Determine the (x, y) coordinate at the center of the cell enclosing the given text.  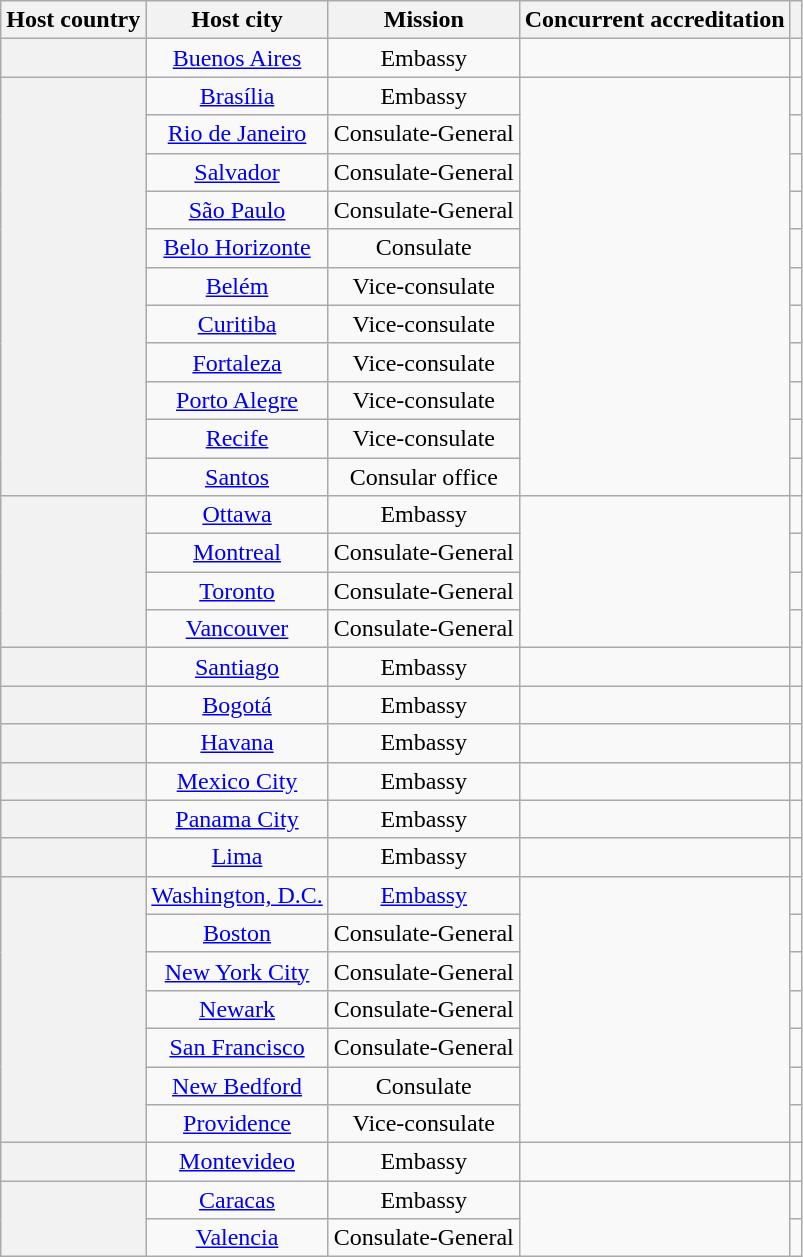
Belém (237, 286)
Concurrent accreditation (654, 20)
Host city (237, 20)
Santiago (237, 667)
Buenos Aires (237, 58)
Washington, D.C. (237, 895)
Providence (237, 1124)
Boston (237, 933)
Newark (237, 1009)
Montevideo (237, 1162)
Lima (237, 857)
Host country (74, 20)
Consular office (424, 477)
Bogotá (237, 705)
Vancouver (237, 629)
Havana (237, 743)
San Francisco (237, 1047)
Ottawa (237, 515)
Mission (424, 20)
Porto Alegre (237, 400)
Curitiba (237, 324)
Rio de Janeiro (237, 134)
New Bedford (237, 1085)
Belo Horizonte (237, 248)
Brasília (237, 96)
Recife (237, 438)
New York City (237, 971)
Mexico City (237, 781)
São Paulo (237, 210)
Toronto (237, 591)
Panama City (237, 819)
Valencia (237, 1238)
Caracas (237, 1200)
Montreal (237, 553)
Fortaleza (237, 362)
Santos (237, 477)
Salvador (237, 172)
